Identify which cell holds the provided text, then report its (x, y) central coordinate. 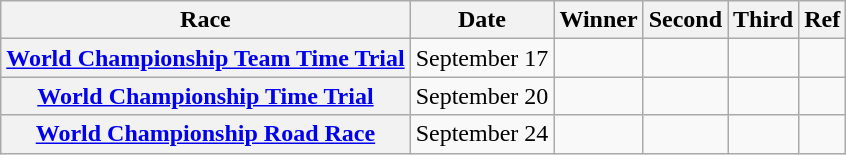
World Championship Team Time Trial (206, 58)
Third (764, 20)
Race (206, 20)
World Championship Time Trial (206, 96)
World Championship Road Race (206, 134)
Winner (598, 20)
September 17 (482, 58)
September 24 (482, 134)
Ref (822, 20)
September 20 (482, 96)
Second (685, 20)
Date (482, 20)
